Extract the [X, Y] coordinate from the center of the cell holding the provided text.  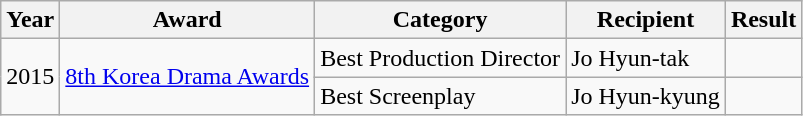
Jo Hyun-tak [646, 58]
Award [188, 20]
Best Screenplay [440, 96]
Best Production Director [440, 58]
2015 [30, 77]
Recipient [646, 20]
Result [763, 20]
8th Korea Drama Awards [188, 77]
Category [440, 20]
Jo Hyun-kyung [646, 96]
Year [30, 20]
